Return the (X, Y) coordinate for the center point of the cell that contains the specified text.  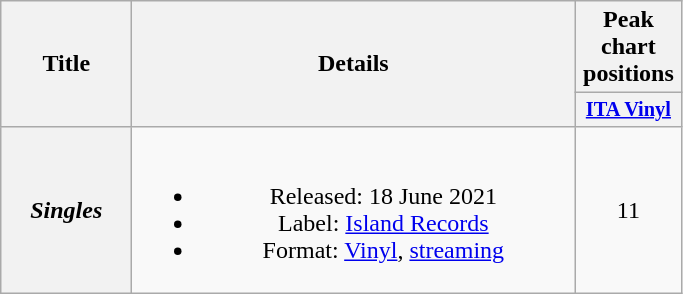
Title (66, 64)
ITA Vinyl (628, 110)
Released: 18 June 2021Label: Island RecordsFormat: Vinyl, streaming (354, 210)
11 (628, 210)
Details (354, 64)
Singles (66, 210)
Peak chart positions (628, 47)
